Capture the cell that displays the provided text and extract its (X, Y) central coordinate. 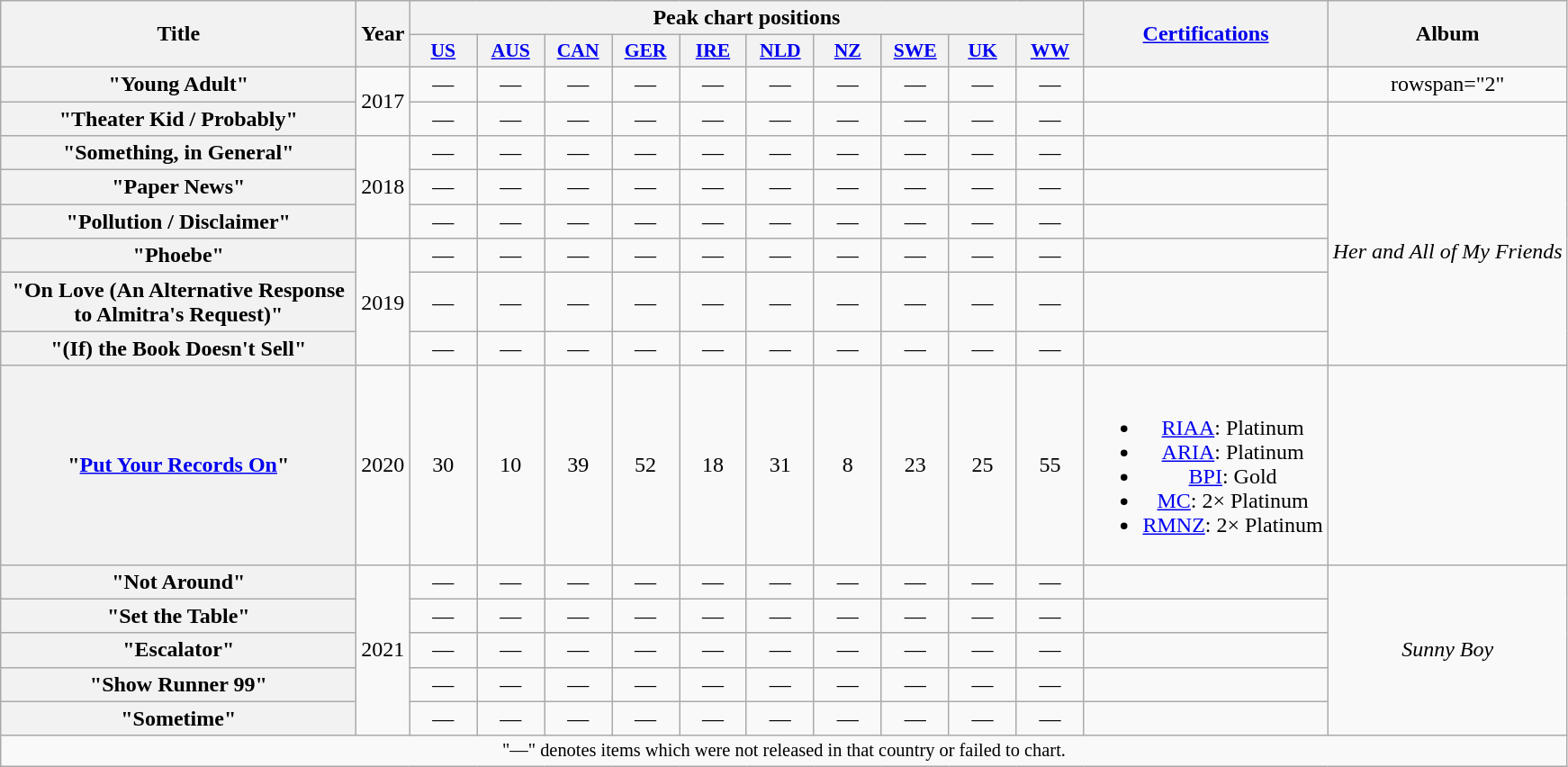
WW (1050, 51)
"Phoebe" (178, 256)
55 (1050, 465)
"Sometime" (178, 718)
Year (383, 34)
AUS (511, 51)
39 (578, 465)
"Show Runner 99" (178, 684)
23 (915, 465)
"Pollution / Disclaimer" (178, 221)
"Paper News" (178, 187)
"Set the Table" (178, 616)
"Escalator" (178, 650)
Her and All of My Friends (1447, 250)
"Young Adult" (178, 84)
25 (983, 465)
UK (983, 51)
2019 (383, 302)
RIAA: PlatinumARIA: PlatinumBPI: GoldMC: 2× PlatinumRMNZ: 2× Platinum (1206, 465)
Peak chart positions (747, 18)
"On Love (An Alternative Response to Almitra's Request)" (178, 302)
52 (646, 465)
31 (779, 465)
8 (848, 465)
Sunny Boy (1447, 650)
18 (713, 465)
"(If) the Book Doesn't Sell" (178, 348)
US (443, 51)
SWE (915, 51)
"Not Around" (178, 582)
"Something, in General" (178, 153)
Certifications (1206, 34)
Title (178, 34)
2018 (383, 187)
"Theater Kid / Probably" (178, 118)
"—" denotes items which were not released in that country or failed to chart. (784, 751)
2020 (383, 465)
GER (646, 51)
NZ (848, 51)
10 (511, 465)
2017 (383, 101)
NLD (779, 51)
30 (443, 465)
rowspan="2" (1447, 84)
IRE (713, 51)
Album (1447, 34)
CAN (578, 51)
"Put Your Records On" (178, 465)
2021 (383, 650)
